Determine the [X, Y] coordinate at the center of the cell enclosing the given text.  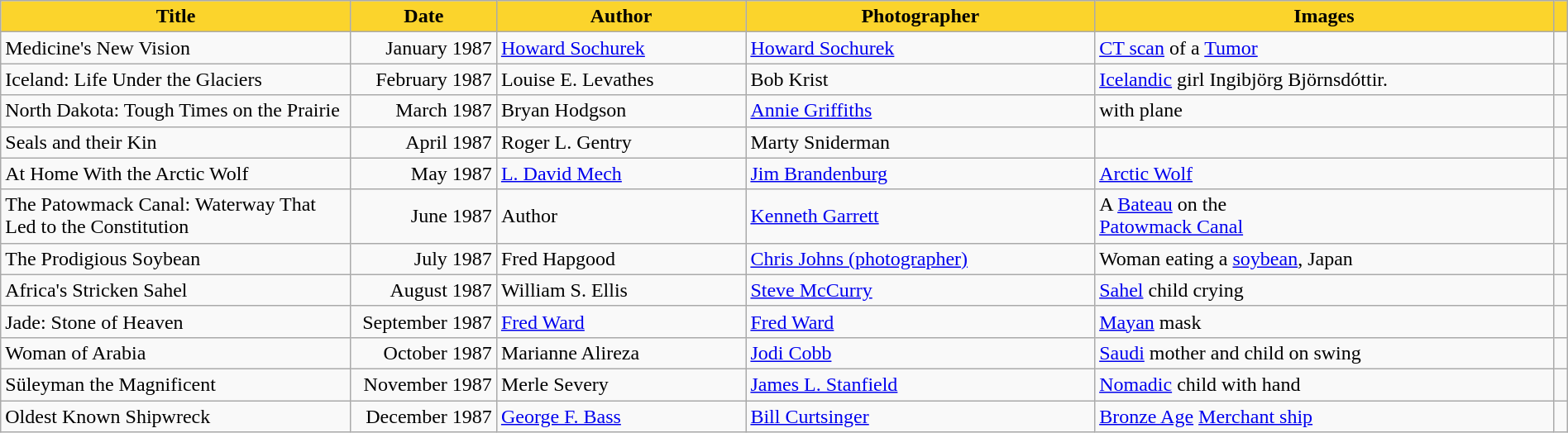
January 1987 [423, 48]
Marianne Alireza [621, 353]
The Patowmack Canal: Waterway That Led to the Constitution [176, 216]
Annie Griffiths [920, 111]
October 1987 [423, 353]
April 1987 [423, 142]
Mayan mask [1325, 321]
Arctic Wolf [1325, 174]
Roger L. Gentry [621, 142]
A Bateau on the Patowmack Canal [1325, 216]
North Dakota: Tough Times on the Prairie [176, 111]
Jade: Stone of Heaven [176, 321]
Bronze Age Merchant ship [1325, 416]
September 1987 [423, 321]
Steve McCurry [920, 290]
Merle Severy [621, 384]
Iceland: Life Under the Glaciers [176, 79]
May 1987 [423, 174]
L. David Mech [621, 174]
CT scan of a Tumor [1325, 48]
Images [1325, 17]
George F. Bass [621, 416]
Bryan Hodgson [621, 111]
with plane [1325, 111]
Marty Sniderman [920, 142]
Kenneth Garrett [920, 216]
Photographer [920, 17]
Saudi mother and child on swing [1325, 353]
Nomadic child with hand [1325, 384]
Title [176, 17]
Jim Brandenburg [920, 174]
Medicine's New Vision [176, 48]
Icelandic girl Ingibjörg Björnsdóttir. [1325, 79]
Louise E. Levathes [621, 79]
William S. Ellis [621, 290]
Seals and their Kin [176, 142]
At Home With the Arctic Wolf [176, 174]
James L. Stanfield [920, 384]
Chris Johns (photographer) [920, 259]
Africa's Stricken Sahel [176, 290]
Woman of Arabia [176, 353]
July 1987 [423, 259]
Jodi Cobb [920, 353]
Oldest Known Shipwreck [176, 416]
Bob Krist [920, 79]
March 1987 [423, 111]
Süleyman the Magnificent [176, 384]
The Prodigious Soybean [176, 259]
November 1987 [423, 384]
Fred Hapgood [621, 259]
Bill Curtsinger [920, 416]
February 1987 [423, 79]
Date [423, 17]
August 1987 [423, 290]
Sahel child crying [1325, 290]
June 1987 [423, 216]
December 1987 [423, 416]
Woman eating a soybean, Japan [1325, 259]
